Scan for the cell matching the given text and deliver its [x, y] coordinate at center. 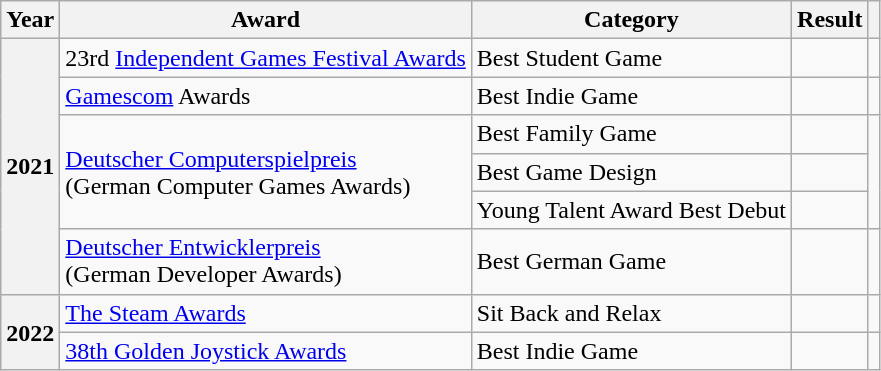
Best Student Game [631, 58]
Best Family Game [631, 134]
The Steam Awards [266, 313]
23rd Independent Games Festival Awards [266, 58]
Sit Back and Relax [631, 313]
38th Golden Joystick Awards [266, 351]
Result [830, 20]
Year [30, 20]
Deutscher Entwicklerpreis(German Developer Awards) [266, 262]
Deutscher Computerspielpreis(German Computer Games Awards) [266, 172]
Gamescom Awards [266, 96]
Category [631, 20]
Best Game Design [631, 172]
Award [266, 20]
2021 [30, 166]
Young Talent Award Best Debut [631, 210]
Best German Game [631, 262]
2022 [30, 332]
